Find where the given text appears and provide that cell's center as (X, Y) coordinate. 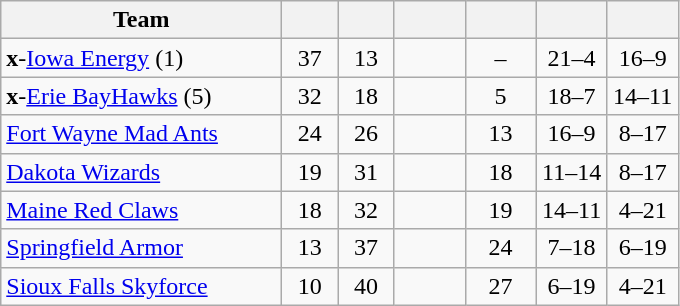
Fort Wayne Mad Ants (142, 134)
Team (142, 20)
x-Iowa Energy (1) (142, 58)
40 (366, 286)
7–18 (572, 248)
21–4 (572, 58)
Maine Red Claws (142, 210)
Sioux Falls Skyforce (142, 286)
Springfield Armor (142, 248)
– (500, 58)
31 (366, 172)
11–14 (572, 172)
26 (366, 134)
x-Erie BayHawks (5) (142, 96)
Dakota Wizards (142, 172)
18–7 (572, 96)
5 (500, 96)
27 (500, 286)
10 (310, 286)
